Locate the cell with the specified text and output its (X, Y) center coordinate. 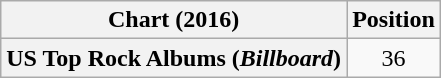
36 (394, 58)
Chart (2016) (174, 20)
US Top Rock Albums (Billboard) (174, 58)
Position (394, 20)
